Return the [X, Y] coordinate for the center point of the cell that contains the specified text.  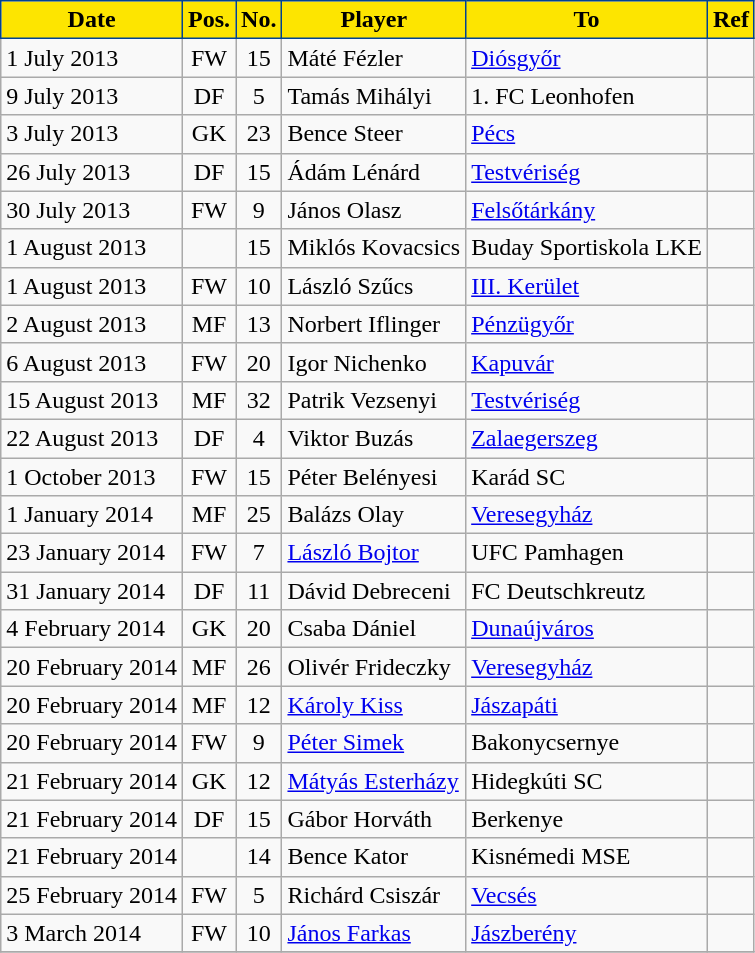
13 [259, 324]
22 August 2013 [92, 438]
Tamás Mihályi [374, 96]
1 July 2013 [92, 58]
János Olasz [374, 210]
Dávid Debreceni [374, 591]
Kisnémedi MSE [587, 857]
3 July 2013 [92, 134]
Patrik Vezsenyi [374, 400]
31 January 2014 [92, 591]
III. Kerület [587, 286]
Berkenye [587, 819]
Bence Kator [374, 857]
Miklós Kovacsics [374, 248]
Bence Steer [374, 134]
Hidegkúti SC [587, 781]
1. FC Leonhofen [587, 96]
1 October 2013 [92, 477]
Pos. [208, 20]
Balázs Olay [374, 515]
26 July 2013 [92, 172]
30 July 2013 [92, 210]
Pécs [587, 134]
Máté Fézler [374, 58]
Pénzügyőr [587, 324]
To [587, 20]
25 February 2014 [92, 895]
Dunaújváros [587, 629]
15 August 2013 [92, 400]
Ref [730, 20]
Kapuvár [587, 362]
23 [259, 134]
László Bojtor [374, 553]
Buday Sportiskola LKE [587, 248]
2 August 2013 [92, 324]
25 [259, 515]
3 March 2014 [92, 933]
Norbert Iflinger [374, 324]
Jászapáti [587, 705]
Igor Nichenko [374, 362]
32 [259, 400]
Player [374, 20]
László Szűcs [374, 286]
Felsőtárkány [587, 210]
Date [92, 20]
Péter Belényesi [374, 477]
Mátyás Esterházy [374, 781]
Károly Kiss [374, 705]
Gábor Horváth [374, 819]
1 January 2014 [92, 515]
Zalaegerszeg [587, 438]
Ádám Lénárd [374, 172]
Péter Simek [374, 743]
26 [259, 667]
Diósgyőr [587, 58]
János Farkas [374, 933]
Csaba Dániel [374, 629]
14 [259, 857]
4 February 2014 [92, 629]
Bakonycsernye [587, 743]
Vecsés [587, 895]
UFC Pamhagen [587, 553]
4 [259, 438]
7 [259, 553]
Karád SC [587, 477]
Richárd Csiszár [374, 895]
11 [259, 591]
Jászberény [587, 933]
FC Deutschkreutz [587, 591]
Olivér Frideczky [374, 667]
9 July 2013 [92, 96]
Viktor Buzás [374, 438]
6 August 2013 [92, 362]
23 January 2014 [92, 553]
No. [259, 20]
